Find where the given text appears and provide that cell's center as [X, Y] coordinate. 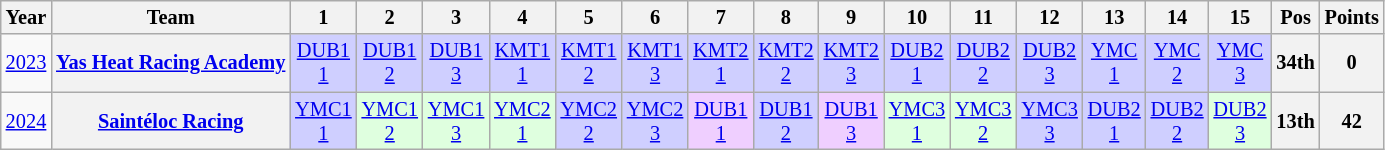
Yas Heat Racing Academy [170, 63]
2023 [26, 63]
8 [786, 17]
KMT22 [786, 63]
11 [983, 17]
9 [852, 17]
0 [1352, 63]
1 [323, 17]
YMC22 [589, 121]
Year [26, 17]
5 [589, 17]
3 [456, 17]
YMC23 [655, 121]
KMT21 [720, 63]
7 [720, 17]
Saintéloc Racing [170, 121]
15 [1240, 17]
YMC31 [917, 121]
YMC11 [323, 121]
YMC2 [1178, 63]
34th [1295, 63]
Pos [1295, 17]
13th [1295, 121]
6 [655, 17]
KMT12 [589, 63]
YMC21 [522, 121]
YMC1 [1114, 63]
14 [1178, 17]
Team [170, 17]
Points [1352, 17]
12 [1049, 17]
13 [1114, 17]
YMC32 [983, 121]
2024 [26, 121]
10 [917, 17]
KMT11 [522, 63]
2 [390, 17]
KMT13 [655, 63]
4 [522, 17]
YMC33 [1049, 121]
YMC3 [1240, 63]
YMC13 [456, 121]
42 [1352, 121]
YMC12 [390, 121]
KMT23 [852, 63]
